Return the [x, y] coordinate for the center point of the cell that contains the specified text.  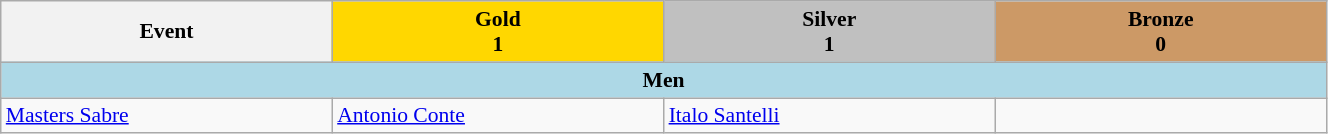
Event [166, 32]
Silver1 [830, 32]
Masters Sabre [166, 116]
Men [664, 80]
Bronze0 [1160, 32]
Antonio Conte [498, 116]
Italo Santelli [830, 116]
Gold1 [498, 32]
